Scan for the cell matching the given text and deliver its (x, y) coordinate at center. 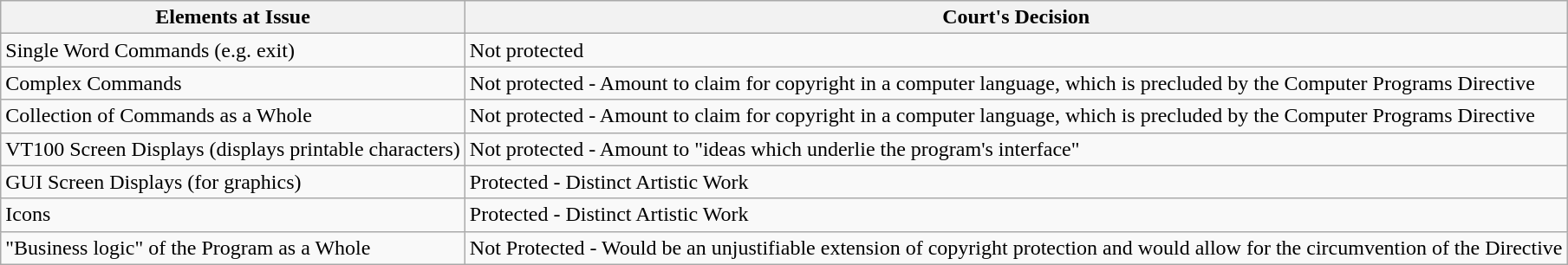
Icons (233, 215)
"Business logic" of the Program as a Whole (233, 248)
Single Word Commands (e.g. exit) (233, 50)
Collection of Commands as a Whole (233, 116)
Court's Decision (1016, 17)
Elements at Issue (233, 17)
Not Protected - Would be an unjustifiable extension of copyright protection and would allow for the circumvention of the Directive (1016, 248)
Not protected - Amount to "ideas which underlie the program's interface" (1016, 149)
VT100 Screen Displays (displays printable characters) (233, 149)
GUI Screen Displays (for graphics) (233, 182)
Not protected (1016, 50)
Complex Commands (233, 83)
